Pinpoint the cell where the given text exists, returning its (x, y) midpoint coordinate. 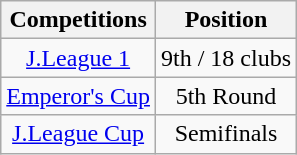
5th Round (226, 96)
9th / 18 clubs (226, 58)
Semifinals (226, 134)
Competitions (78, 20)
J.League 1 (78, 58)
Position (226, 20)
J.League Cup (78, 134)
Emperor's Cup (78, 96)
